Output the (x, y) coordinate of the center of the cell containing the given text.  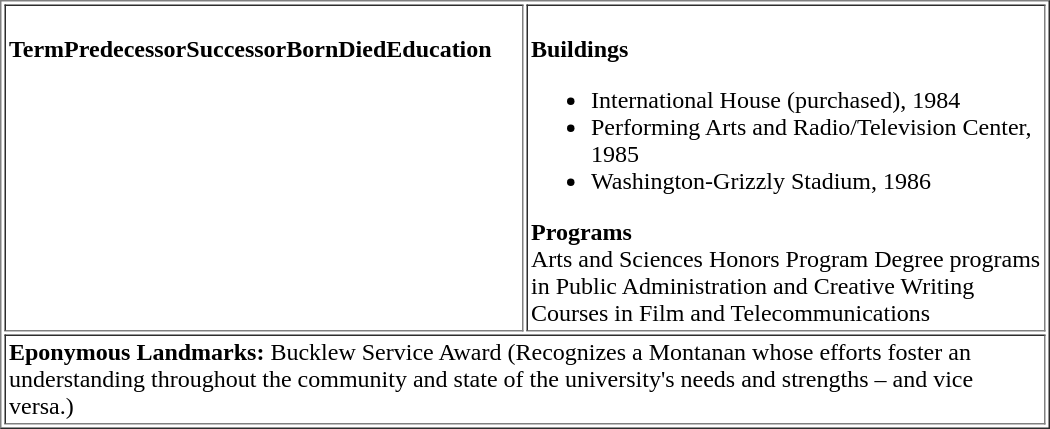
TermPredecessorSuccessorBornDiedEducation (264, 168)
